Detect which cell encompasses the target text, then output its [X, Y] center coordinate. 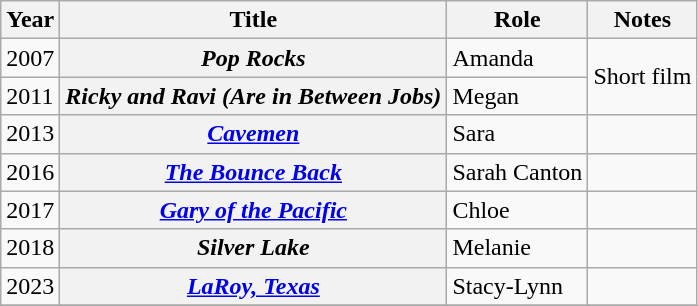
2017 [30, 210]
Title [254, 20]
Melanie [518, 248]
Silver Lake [254, 248]
2018 [30, 248]
Cavemen [254, 134]
LaRoy, Texas [254, 286]
Ricky and Ravi (Are in Between Jobs) [254, 96]
Gary of the Pacific [254, 210]
Megan [518, 96]
2013 [30, 134]
The Bounce Back [254, 172]
2016 [30, 172]
Chloe [518, 210]
Amanda [518, 58]
Sara [518, 134]
2023 [30, 286]
Stacy-Lynn [518, 286]
Pop Rocks [254, 58]
2011 [30, 96]
Role [518, 20]
Year [30, 20]
Short film [642, 77]
Sarah Canton [518, 172]
Notes [642, 20]
2007 [30, 58]
